Find where the given text appears and provide that cell's center as [X, Y] coordinate. 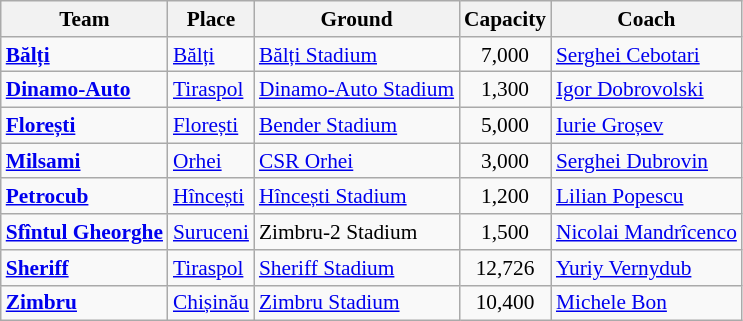
Yuriy Vernydub [646, 268]
Capacity [505, 19]
Igor Dobrovolski [646, 90]
Place [211, 19]
Hîncești Stadium [356, 197]
7,000 [505, 55]
Zimbru Stadium [356, 303]
Sfîntul Gheorghe [84, 232]
Serghei Dubrovin [646, 161]
Petrocub [84, 197]
1,500 [505, 232]
1,200 [505, 197]
Iurie Groșev [646, 126]
Michele Bon [646, 303]
Nicolai Mandrîcenco [646, 232]
Bălți Stadium [356, 55]
Hîncești [211, 197]
10,400 [505, 303]
Team [84, 19]
Milsami [84, 161]
Serghei Cebotari [646, 55]
Zimbru [84, 303]
Sheriff [84, 268]
Suruceni [211, 232]
CSR Orhei [356, 161]
Ground [356, 19]
Bender Stadium [356, 126]
Coach [646, 19]
3,000 [505, 161]
Chișinău [211, 303]
Lilian Popescu [646, 197]
Orhei [211, 161]
Sheriff Stadium [356, 268]
1,300 [505, 90]
Dinamo-Auto [84, 90]
5,000 [505, 126]
12,726 [505, 268]
Dinamo-Auto Stadium [356, 90]
Zimbru-2 Stadium [356, 232]
